Return (X, Y) of the center of cell containing provided text 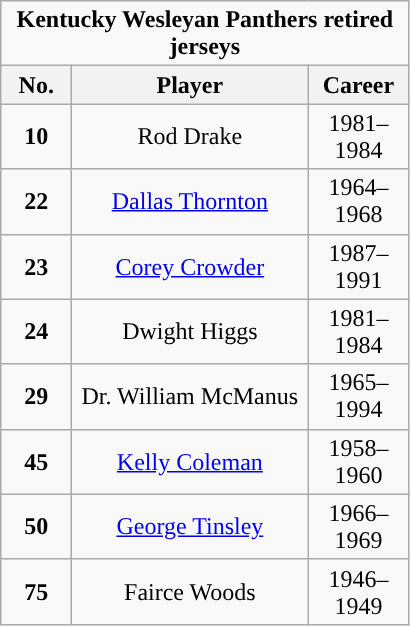
23 (36, 266)
Dallas Thornton (190, 202)
1946–1949 (358, 592)
1966–1969 (358, 526)
Corey Crowder (190, 266)
Player (190, 85)
24 (36, 332)
29 (36, 396)
Kentucky Wesleyan Panthers retired jerseys (205, 34)
Kelly Coleman (190, 462)
1965–1994 (358, 396)
50 (36, 526)
75 (36, 592)
1958–1960 (358, 462)
1987–1991 (358, 266)
Rod Drake (190, 136)
1964–1968 (358, 202)
22 (36, 202)
10 (36, 136)
No. (36, 85)
George Tinsley (190, 526)
Fairce Woods (190, 592)
Career (358, 85)
Dr. William McManus (190, 396)
Dwight Higgs (190, 332)
45 (36, 462)
